Pinpoint the cell where the given text exists, returning its (X, Y) midpoint coordinate. 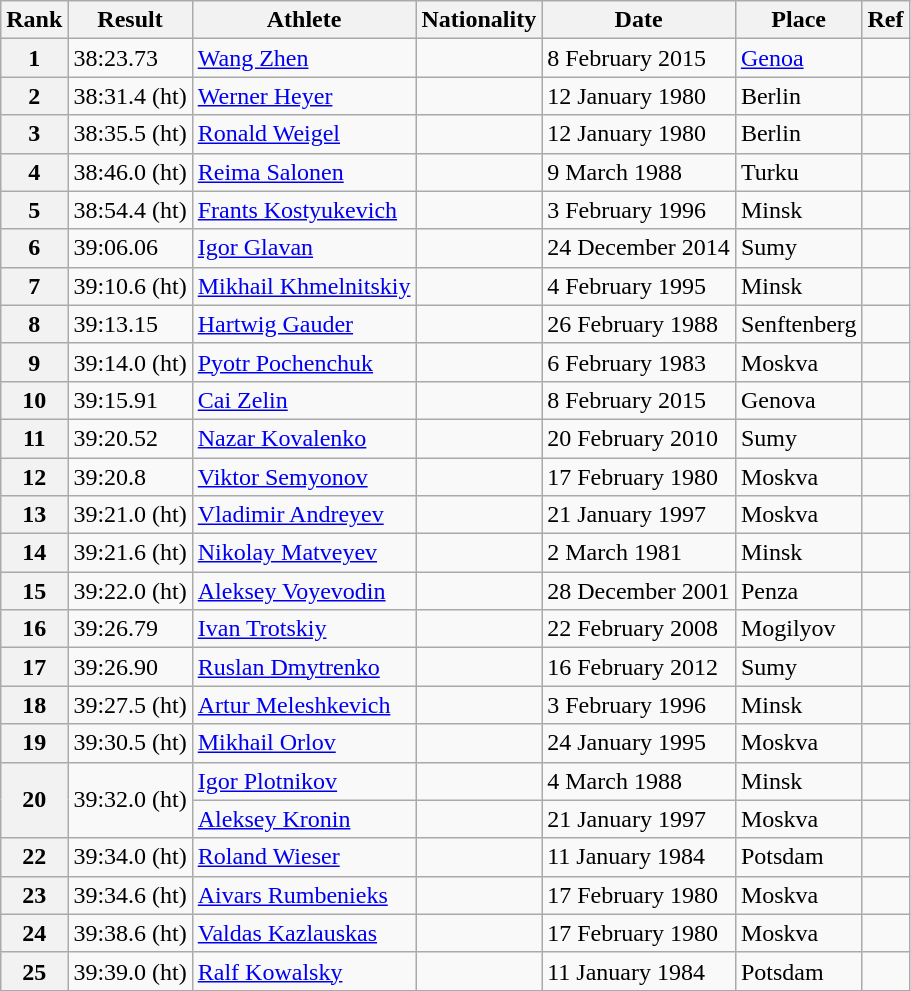
Igor Glavan (304, 248)
7 (34, 286)
Valdas Kazlauskas (304, 933)
Nazar Kovalenko (304, 438)
39:20.8 (130, 477)
23 (34, 895)
Hartwig Gauder (304, 324)
38:35.5 (ht) (130, 134)
3 (34, 134)
39:06.06 (130, 248)
8 (34, 324)
Reima Salonen (304, 172)
Nikolay Matveyev (304, 553)
39:34.6 (ht) (130, 895)
Aleksey Kronin (304, 819)
14 (34, 553)
6 (34, 248)
18 (34, 705)
Aivars Rumbenieks (304, 895)
9 (34, 362)
Artur Meleshkevich (304, 705)
15 (34, 591)
Senftenberg (798, 324)
38:31.4 (ht) (130, 96)
Igor Plotnikov (304, 781)
Vladimir Andreyev (304, 515)
39:21.6 (ht) (130, 553)
39:14.0 (ht) (130, 362)
39:21.0 (ht) (130, 515)
Viktor Semyonov (304, 477)
25 (34, 971)
38:46.0 (ht) (130, 172)
39:39.0 (ht) (130, 971)
38:23.73 (130, 58)
39:30.5 (ht) (130, 743)
16 February 2012 (639, 667)
2 March 1981 (639, 553)
39:26.90 (130, 667)
38:54.4 (ht) (130, 210)
19 (34, 743)
Genova (798, 400)
Ref (886, 20)
17 (34, 667)
11 (34, 438)
Ralf Kowalsky (304, 971)
26 February 1988 (639, 324)
13 (34, 515)
20 February 2010 (639, 438)
4 February 1995 (639, 286)
Werner Heyer (304, 96)
24 January 1995 (639, 743)
9 March 1988 (639, 172)
Pyotr Pochenchuk (304, 362)
Ivan Trotskiy (304, 629)
1 (34, 58)
Wang Zhen (304, 58)
39:26.79 (130, 629)
Place (798, 20)
4 (34, 172)
Roland Wieser (304, 857)
Rank (34, 20)
Ruslan Dmytrenko (304, 667)
39:22.0 (ht) (130, 591)
Ronald Weigel (304, 134)
39:32.0 (ht) (130, 800)
24 (34, 933)
39:20.52 (130, 438)
6 February 1983 (639, 362)
Aleksey Voyevodin (304, 591)
28 December 2001 (639, 591)
Result (130, 20)
10 (34, 400)
39:27.5 (ht) (130, 705)
5 (34, 210)
Genoa (798, 58)
16 (34, 629)
Nationality (479, 20)
39:34.0 (ht) (130, 857)
Cai Zelin (304, 400)
Mikhail Orlov (304, 743)
39:10.6 (ht) (130, 286)
Date (639, 20)
Mikhail Khmelnitskiy (304, 286)
Frants Kostyukevich (304, 210)
22 February 2008 (639, 629)
Penza (798, 591)
2 (34, 96)
4 March 1988 (639, 781)
39:13.15 (130, 324)
12 (34, 477)
20 (34, 800)
39:38.6 (ht) (130, 933)
Turku (798, 172)
39:15.91 (130, 400)
Mogilyov (798, 629)
24 December 2014 (639, 248)
22 (34, 857)
Athlete (304, 20)
